Return (X, Y) of the center of cell containing provided text 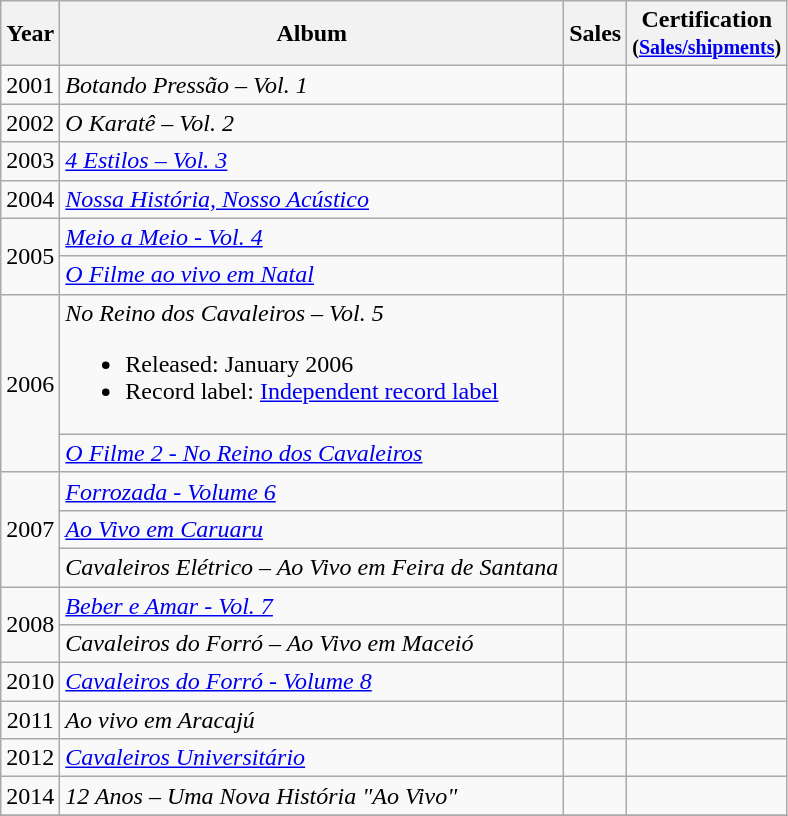
Ao Vivo em Caruaru (312, 529)
2006 (30, 383)
4 Estilos – Vol. 3 (312, 161)
Beber e Amar - Vol. 7 (312, 605)
2003 (30, 161)
Meio a Meio - Vol. 4 (312, 237)
Album (312, 34)
2008 (30, 624)
2011 (30, 720)
Forrozada - Volume 6 (312, 491)
O Karatê – Vol. 2 (312, 123)
Ao vivo em Aracajú (312, 720)
2002 (30, 123)
Cavaleiros do Forró – Ao Vivo em Maceió (312, 644)
2012 (30, 758)
2005 (30, 256)
Certification(Sales/shipments) (707, 34)
2001 (30, 85)
Botando Pressão – Vol. 1 (312, 85)
Cavaleiros Elétrico – Ao Vivo em Feira de Santana (312, 567)
12 Anos – Uma Nova História "Ao Vivo" (312, 796)
2007 (30, 529)
Sales (596, 34)
Cavaleiros do Forró - Volume 8 (312, 682)
O Filme 2 - No Reino dos Cavaleiros (312, 453)
Cavaleiros Universitário (312, 758)
Nossa História, Nosso Acústico (312, 199)
2004 (30, 199)
O Filme ao vivo em Natal (312, 275)
Year (30, 34)
No Reino dos Cavaleiros – Vol. 5Released: January 2006Record label: Independent record label (312, 364)
2010 (30, 682)
2014 (30, 796)
